Pinpoint the cell where the given text exists, returning its [X, Y] midpoint coordinate. 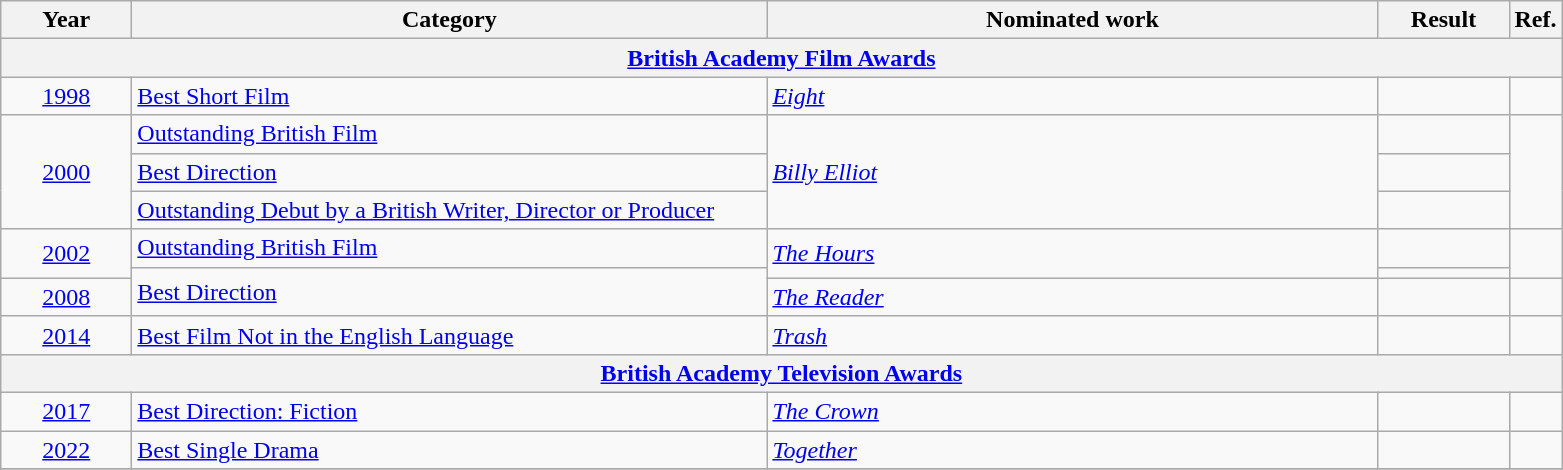
2000 [66, 172]
Nominated work [1072, 20]
Eight [1072, 96]
The Crown [1072, 411]
British Academy Film Awards [782, 58]
Year [66, 20]
Together [1072, 449]
Category [450, 20]
The Reader [1072, 297]
2014 [66, 335]
Best Film Not in the English Language [450, 335]
British Academy Television Awards [782, 373]
Result [1444, 20]
Outstanding Debut by a British Writer, Director or Producer [450, 210]
Best Short Film [450, 96]
2002 [66, 254]
Billy Elliot [1072, 172]
Best Single Drama [450, 449]
2008 [66, 297]
1998 [66, 96]
2017 [66, 411]
The Hours [1072, 254]
Best Direction: Fiction [450, 411]
Ref. [1536, 20]
Trash [1072, 335]
2022 [66, 449]
